Scan for the cell matching the given text and deliver its (X, Y) coordinate at center. 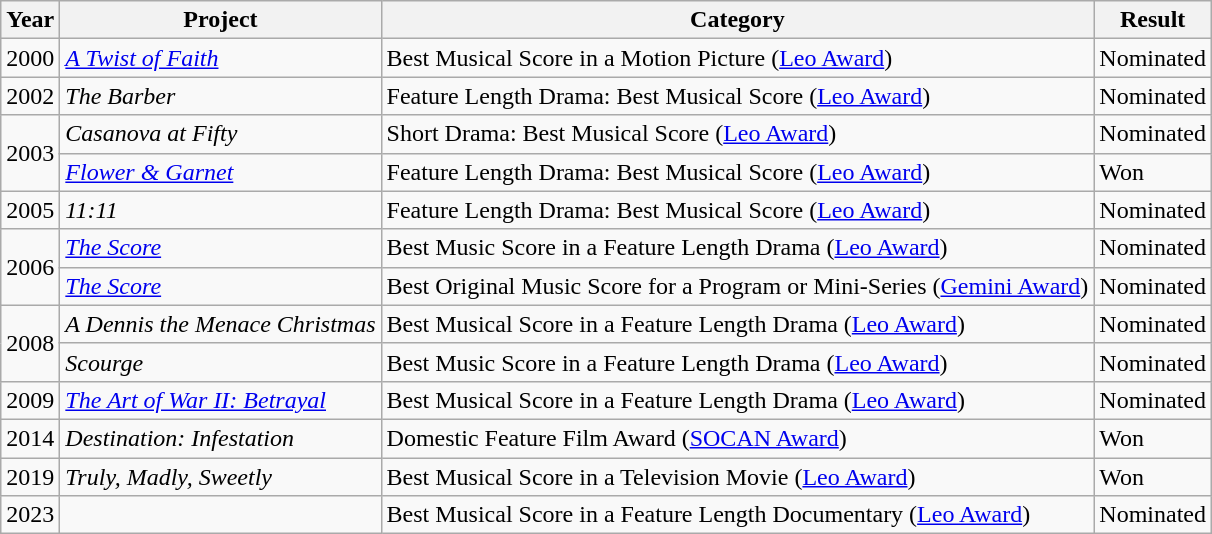
2008 (30, 343)
Best Original Music Score for a Program or Mini-Series (Gemini Award) (738, 286)
2006 (30, 267)
Destination: Infestation (220, 438)
2023 (30, 515)
2003 (30, 153)
2014 (30, 438)
Casanova at Fifty (220, 134)
2000 (30, 58)
A Twist of Faith (220, 58)
Project (220, 20)
A Dennis the Menace Christmas (220, 324)
2002 (30, 96)
Truly, Madly, Sweetly (220, 477)
Best Musical Score in a Television Movie (Leo Award) (738, 477)
Result (1153, 20)
Category (738, 20)
The Art of War II: Betrayal (220, 400)
Short Drama: Best Musical Score (Leo Award) (738, 134)
Best Musical Score in a Feature Length Documentary (Leo Award) (738, 515)
Best Musical Score in a Motion Picture (Leo Award) (738, 58)
2019 (30, 477)
Scourge (220, 362)
Domestic Feature Film Award (SOCAN Award) (738, 438)
2009 (30, 400)
Year (30, 20)
11:11 (220, 210)
2005 (30, 210)
The Barber (220, 96)
Flower & Garnet (220, 172)
